Locate the cell with the specified text and output its [x, y] center coordinate. 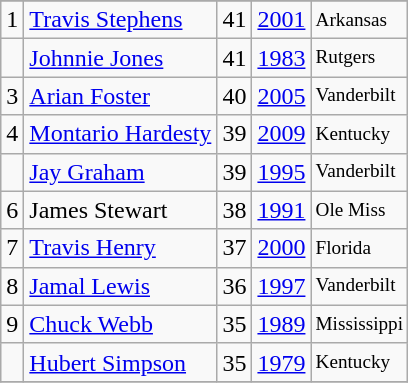
Chuck Webb [120, 324]
Rutgers [360, 58]
2005 [282, 96]
Johnnie Jones [120, 58]
Arian Foster [120, 96]
36 [234, 286]
Mississippi [360, 324]
6 [12, 210]
40 [234, 96]
8 [12, 286]
38 [234, 210]
9 [12, 324]
Florida [360, 248]
37 [234, 248]
1995 [282, 172]
Montario Hardesty [120, 134]
Travis Stephens [120, 20]
1991 [282, 210]
Travis Henry [120, 248]
Arkansas [360, 20]
4 [12, 134]
1983 [282, 58]
3 [12, 96]
7 [12, 248]
1979 [282, 362]
1997 [282, 286]
2001 [282, 20]
2000 [282, 248]
1989 [282, 324]
Jamal Lewis [120, 286]
2009 [282, 134]
Hubert Simpson [120, 362]
James Stewart [120, 210]
Jay Graham [120, 172]
1 [12, 20]
Ole Miss [360, 210]
